Find where the given text appears and provide that cell's center as (x, y) coordinate. 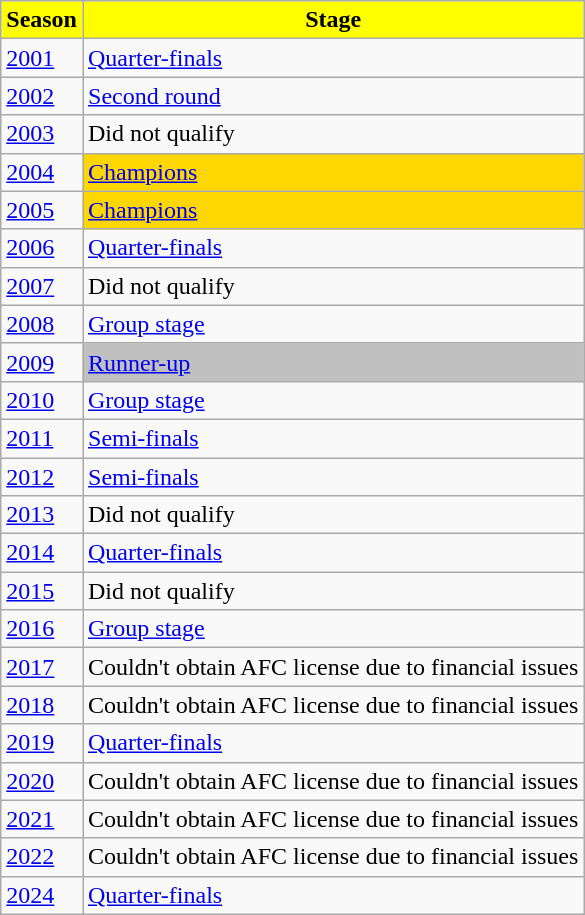
2014 (42, 553)
2017 (42, 667)
2013 (42, 515)
2019 (42, 743)
Season (42, 20)
2016 (42, 629)
Second round (332, 96)
2004 (42, 172)
2021 (42, 819)
2009 (42, 362)
2012 (42, 477)
2010 (42, 400)
2018 (42, 705)
2022 (42, 857)
2003 (42, 134)
2001 (42, 58)
Runner-up (332, 362)
2005 (42, 210)
2008 (42, 324)
2011 (42, 438)
2002 (42, 96)
2006 (42, 248)
2024 (42, 895)
2020 (42, 781)
Stage (332, 20)
2007 (42, 286)
2015 (42, 591)
